Scan for the cell matching the given text and deliver its [x, y] coordinate at center. 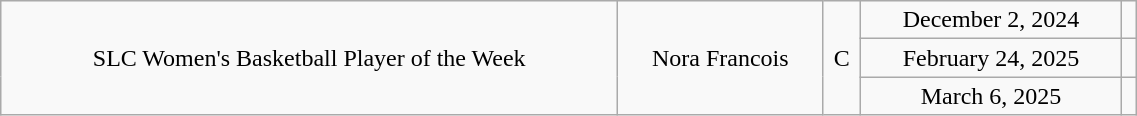
Nora Francois [720, 58]
SLC Women's Basketball Player of the Week [310, 58]
February 24, 2025 [992, 58]
March 6, 2025 [992, 96]
C [842, 58]
December 2, 2024 [992, 20]
